Capture the cell that displays the provided text and extract its (x, y) central coordinate. 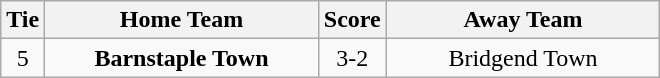
Away Team (523, 20)
Barnstaple Town (182, 58)
Home Team (182, 20)
3-2 (352, 58)
Score (352, 20)
Tie (23, 20)
Bridgend Town (523, 58)
5 (23, 58)
